Extract the (x, y) coordinate from the center of the cell holding the provided text.  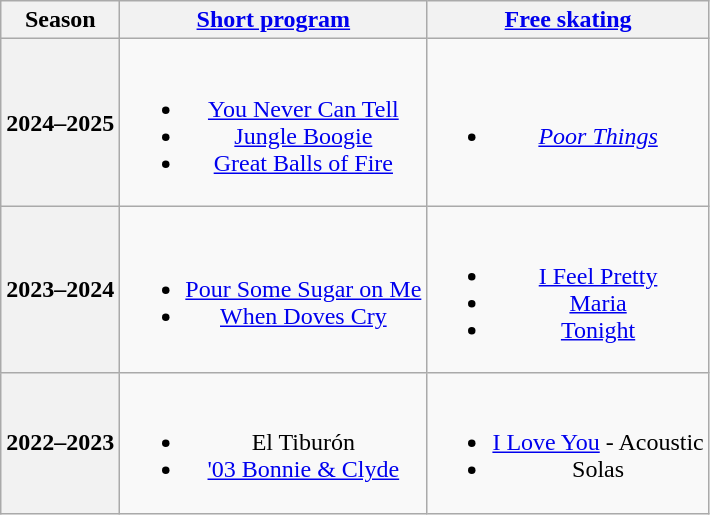
I Feel PrettyMariaTonight (568, 290)
2022–2023 (60, 443)
2024–2025 (60, 122)
El Tiburón '03 Bonnie & Clyde (274, 443)
2023–2024 (60, 290)
You Never Can Tell Jungle Boogie Great Balls of Fire (274, 122)
Poor Things (568, 122)
I Love You - Acoustic Solas (568, 443)
Pour Some Sugar on Me When Doves Cry (274, 290)
Season (60, 20)
Free skating (568, 20)
Short program (274, 20)
